Identify which cell holds the provided text, then report its [x, y] central coordinate. 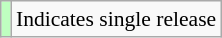
Indicates single release [116, 19]
